Find where the given text appears and provide that cell's center as (x, y) coordinate. 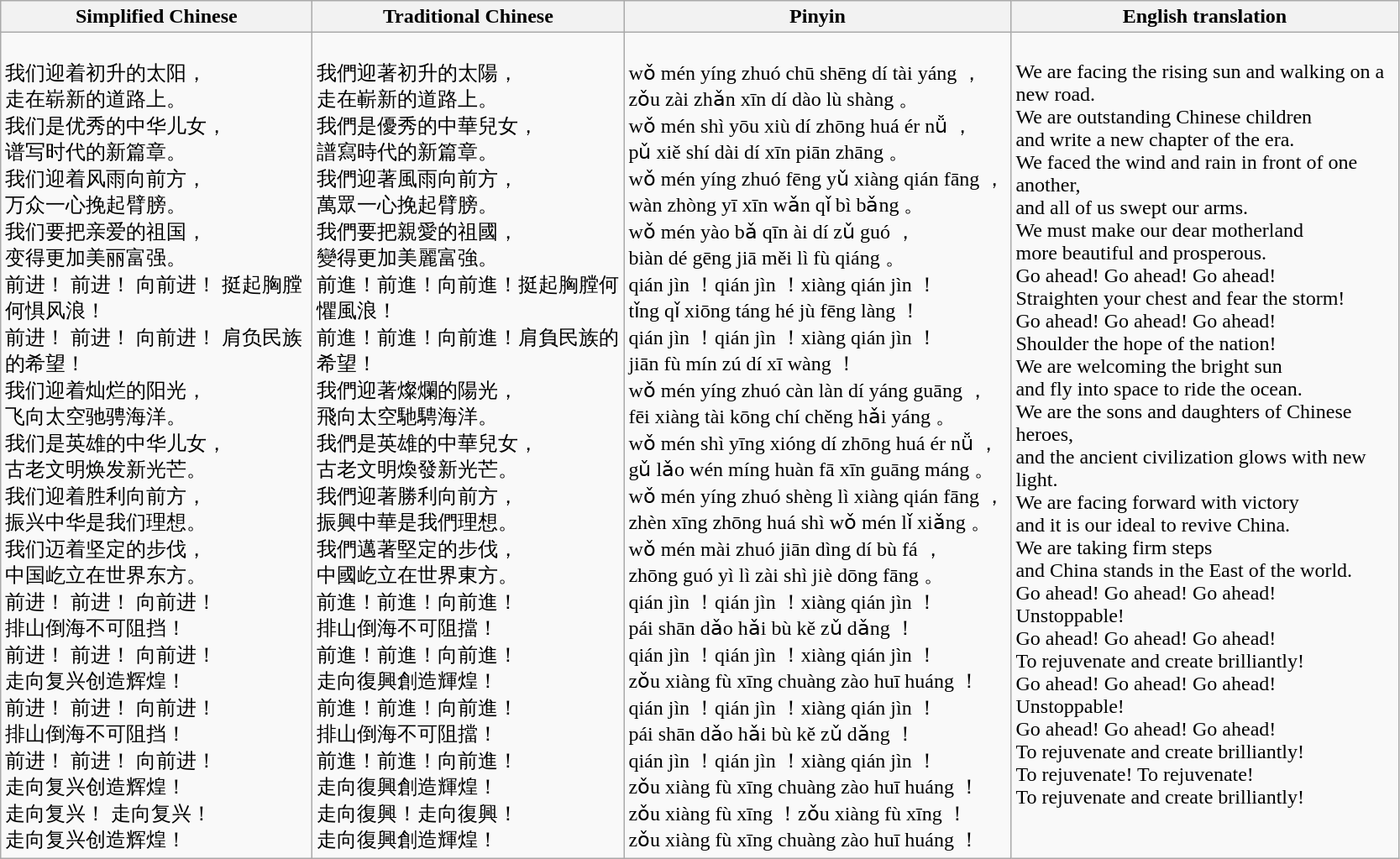
English translation (1204, 17)
Traditional Chinese (469, 17)
Simplified Chinese (156, 17)
Pinyin (818, 17)
